Find where the given text appears and provide that cell's center as (X, Y) coordinate. 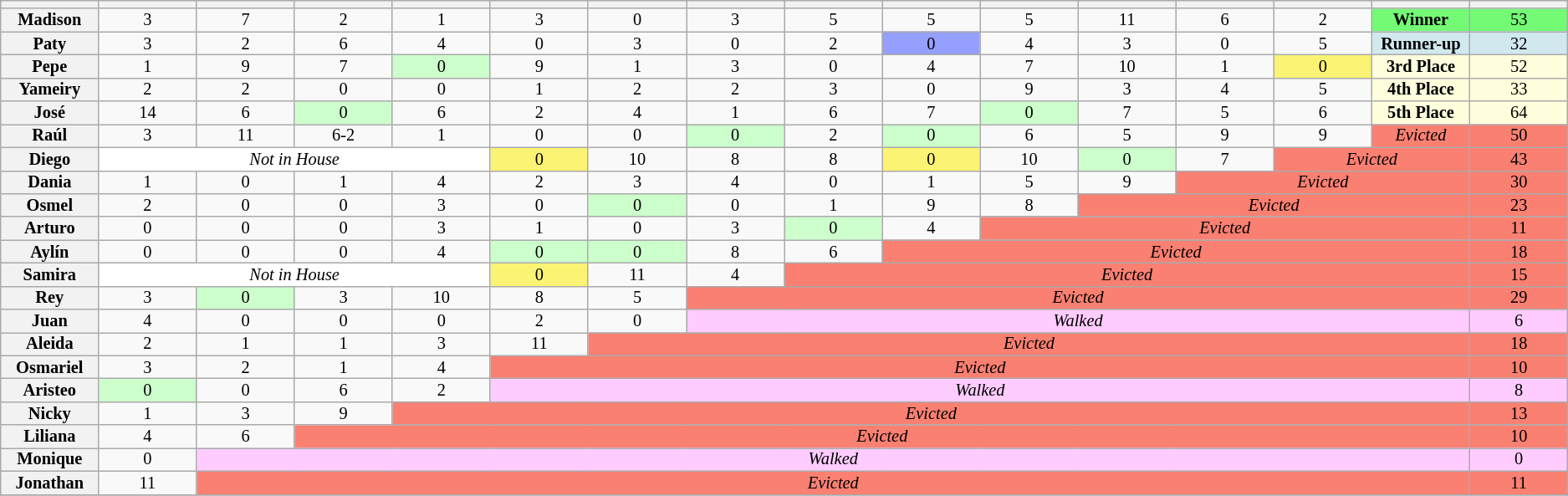
Rey (50, 298)
Raúl (50, 136)
29 (1519, 298)
64 (1519, 113)
Aleida (50, 344)
Monique (50, 459)
3rd Place (1420, 66)
50 (1519, 136)
Osmel (50, 205)
32 (1519, 43)
33 (1519, 89)
Liliana (50, 437)
Dania (50, 182)
Juan (50, 321)
Aylín (50, 252)
Paty (50, 43)
Madison (50, 20)
23 (1519, 205)
4th Place (1420, 89)
Nicky (50, 413)
Aristeo (50, 390)
Pepe (50, 66)
5th Place (1420, 113)
30 (1519, 182)
Osmariel (50, 367)
13 (1519, 413)
14 (147, 113)
Yameiry (50, 89)
43 (1519, 159)
Samira (50, 274)
Runner-up (1420, 43)
Winner (1420, 20)
15 (1519, 274)
6-2 (343, 136)
Arturo (50, 228)
José (50, 113)
Jonathan (50, 483)
52 (1519, 66)
Diego (50, 159)
53 (1519, 20)
